Search for the cell housing the specified text and yield its (X, Y) center coordinate. 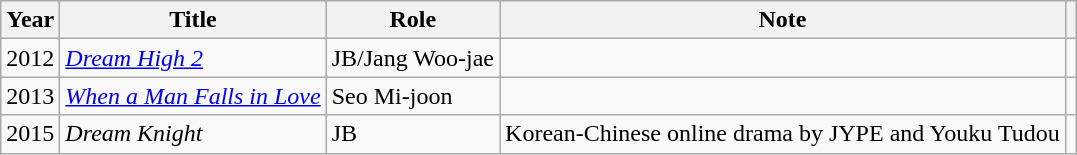
Role (412, 20)
When a Man Falls in Love (193, 96)
Dream Knight (193, 134)
Seo Mi-joon (412, 96)
Korean-Chinese online drama by JYPE and Youku Tudou (783, 134)
Year (30, 20)
Dream High 2 (193, 58)
JB (412, 134)
2013 (30, 96)
JB/Jang Woo-jae (412, 58)
Note (783, 20)
2012 (30, 58)
Title (193, 20)
2015 (30, 134)
